For the text-containing cell, return its midpoint in [X, Y] coordinate format. 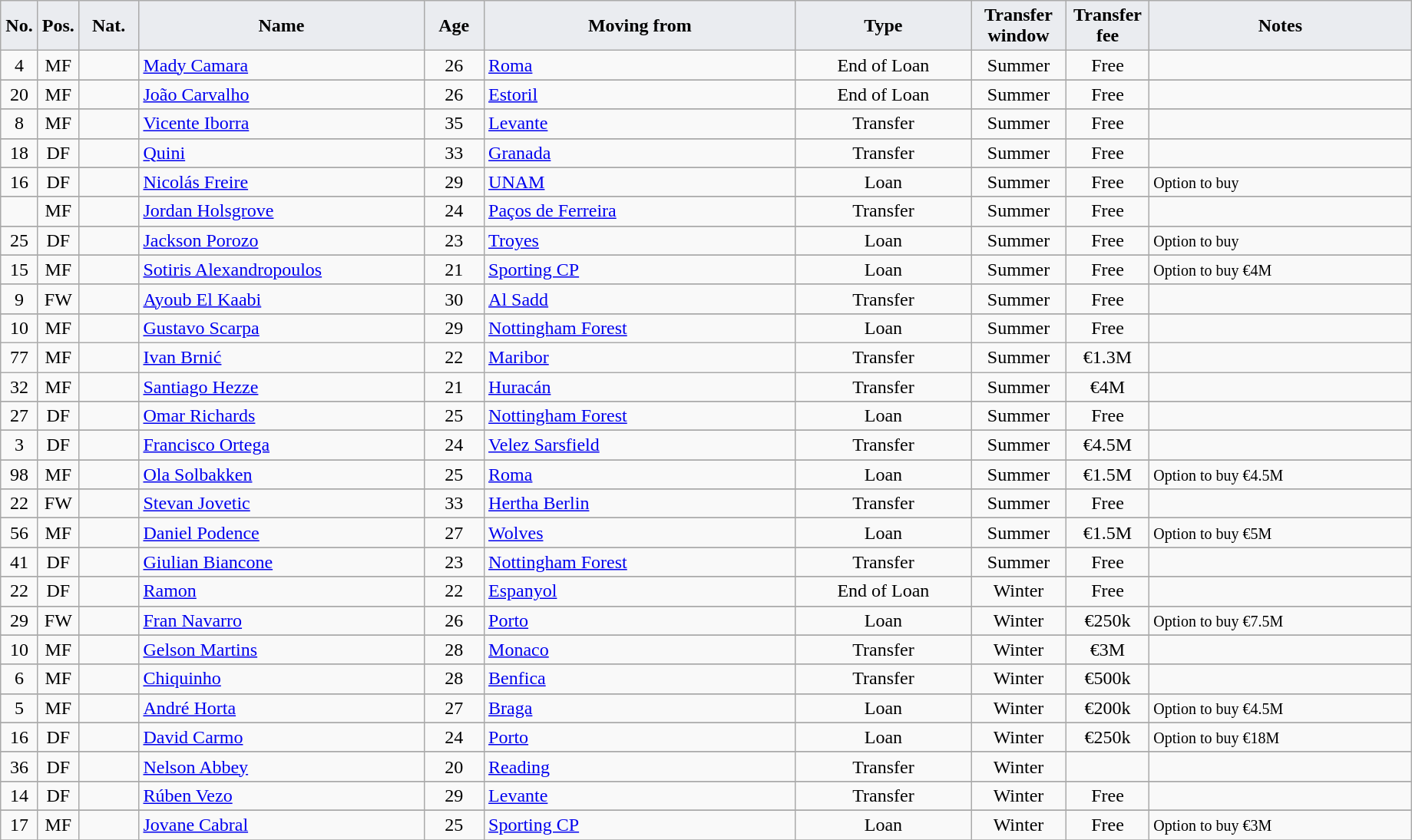
3 [20, 445]
€4.5M [1107, 445]
€1.3M [1107, 357]
4 [20, 65]
Giulian Biancone [281, 562]
David Carmo [281, 737]
Option to buy €5M [1281, 533]
5 [20, 708]
18 [20, 153]
9 [20, 299]
36 [20, 766]
Wolves [640, 533]
€4M [1107, 386]
14 [20, 795]
Espanyol [640, 591]
Benfica [640, 679]
Option to buy €3M [1281, 825]
77 [20, 357]
Reading [640, 766]
41 [20, 562]
15 [20, 270]
Santiago Hezze [281, 386]
Quini [281, 153]
Νο. [20, 26]
35 [455, 124]
Pos. [58, 26]
Notes [1281, 26]
João Carvalho [281, 94]
Troyes [640, 240]
Vicente Iborra [281, 124]
Gustavo Scarpa [281, 328]
Huracán [640, 386]
€500k [1107, 679]
Rúben Vezo [281, 795]
Ola Solbakken [281, 475]
Nat. [109, 26]
32 [20, 386]
Chiquinho [281, 679]
Estoril [640, 94]
Ramon [281, 591]
17 [20, 825]
Fran Navarro [281, 620]
Sotiris Alexandropoulos [281, 270]
Moving from [640, 26]
Jackson Porozo [281, 240]
30 [455, 299]
Mady Camara [281, 65]
Jovane Cabral [281, 825]
8 [20, 124]
Velez Sarsfield [640, 445]
Option to buy €4M [1281, 270]
Paços de Ferreira [640, 211]
Monaco [640, 650]
Nelson Abbey [281, 766]
Ayoub El Kaabi [281, 299]
Transfer window [1019, 26]
UNAM [640, 182]
Option to buy €7.5M [1281, 620]
Francisco Ortega [281, 445]
Gelson Martins [281, 650]
André Horta [281, 708]
98 [20, 475]
Hertha Berlin [640, 504]
Jordan Holsgrove [281, 211]
6 [20, 679]
56 [20, 533]
Daniel Podence [281, 533]
€3M [1107, 650]
Al Sadd [640, 299]
Ivan Brnić [281, 357]
Option to buy €18M [1281, 737]
Name [281, 26]
Transfer fee [1107, 26]
Braga [640, 708]
Granada [640, 153]
Nicolás Freire [281, 182]
Maribor [640, 357]
Type [883, 26]
Age [455, 26]
Omar Richards [281, 416]
€200k [1107, 708]
Stevan Jovetic [281, 504]
